Provide the (X, Y) coordinate of the cell's center where the given text is located.  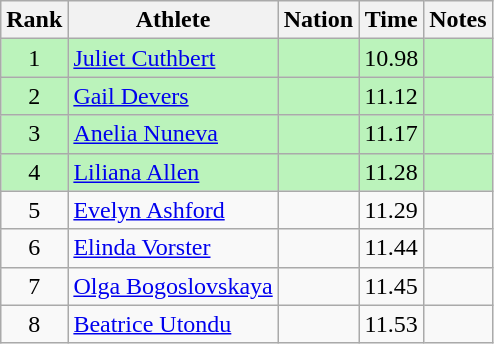
3 (34, 134)
4 (34, 172)
Time (392, 20)
11.12 (392, 96)
Athlete (173, 20)
Beatrice Utondu (173, 324)
Anelia Nuneva (173, 134)
10.98 (392, 58)
11.29 (392, 210)
Gail Devers (173, 96)
Notes (458, 20)
11.17 (392, 134)
Nation (318, 20)
6 (34, 248)
Juliet Cuthbert (173, 58)
5 (34, 210)
11.45 (392, 286)
2 (34, 96)
Evelyn Ashford (173, 210)
8 (34, 324)
1 (34, 58)
Liliana Allen (173, 172)
11.44 (392, 248)
Olga Bogoslovskaya (173, 286)
7 (34, 286)
Elinda Vorster (173, 248)
11.53 (392, 324)
11.28 (392, 172)
Rank (34, 20)
